Search for the cell housing the specified text and yield its [x, y] center coordinate. 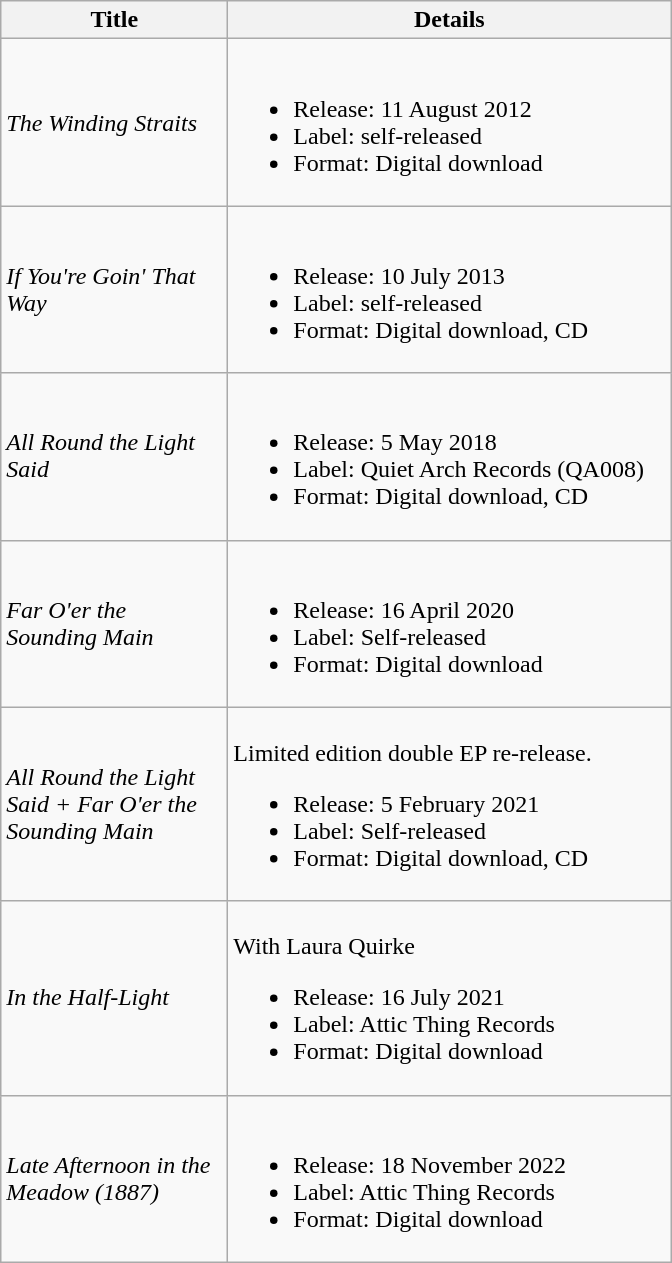
Details [450, 20]
Release: 5 May 2018Label: Quiet Arch Records (QA008)Format: Digital download, CD [450, 456]
All Round the Light Said [114, 456]
Late Afternoon in the Meadow (1887) [114, 1178]
Release: 10 July 2013Label: self-releasedFormat: Digital download, CD [450, 290]
Release: 18 November 2022Label: Attic Thing RecordsFormat: Digital download [450, 1178]
Release: 11 August 2012Label: self-releasedFormat: Digital download [450, 122]
Title [114, 20]
All Round the Light Said + Far O'er the Sounding Main [114, 804]
The Winding Straits [114, 122]
Release: 16 April 2020Label: Self-releasedFormat: Digital download [450, 624]
With Laura QuirkeRelease: 16 July 2021Label: Attic Thing RecordsFormat: Digital download [450, 998]
Far O'er the Sounding Main [114, 624]
In the Half-Light [114, 998]
If You're Goin' That Way [114, 290]
Limited edition double EP re-release.Release: 5 February 2021Label: Self-releasedFormat: Digital download, CD [450, 804]
